Pinpoint the cell where the given text exists, returning its (x, y) midpoint coordinate. 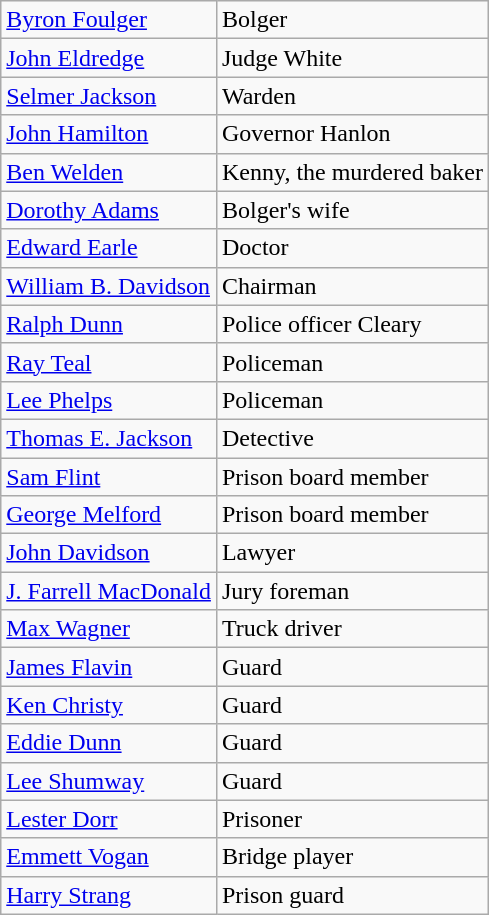
Bridge player (352, 857)
Edward Earle (109, 248)
George Melford (109, 515)
John Eldredge (109, 58)
Sam Flint (109, 477)
Police officer Cleary (352, 324)
Ray Teal (109, 362)
Bolger (352, 20)
Bolger's wife (352, 210)
Byron Foulger (109, 20)
Lee Shumway (109, 781)
Kenny, the murdered baker (352, 172)
Doctor (352, 248)
Harry Strang (109, 895)
Prison guard (352, 895)
Governor Hanlon (352, 134)
Max Wagner (109, 629)
Eddie Dunn (109, 743)
Emmett Vogan (109, 857)
Truck driver (352, 629)
Ken Christy (109, 705)
Detective (352, 438)
Judge White (352, 58)
Lee Phelps (109, 400)
James Flavin (109, 667)
Ralph Dunn (109, 324)
Warden (352, 96)
Dorothy Adams (109, 210)
John Hamilton (109, 134)
Thomas E. Jackson (109, 438)
William B. Davidson (109, 286)
J. Farrell MacDonald (109, 591)
Chairman (352, 286)
Prisoner (352, 819)
Selmer Jackson (109, 96)
Lester Dorr (109, 819)
Lawyer (352, 553)
Jury foreman (352, 591)
Ben Welden (109, 172)
John Davidson (109, 553)
